Return the [x, y] coordinate for the center point of the cell that contains the specified text.  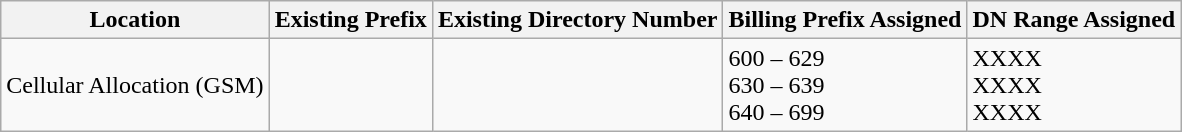
Existing Directory Number [578, 20]
DN Range Assigned [1074, 20]
600 – 629630 – 639640 – 699 [845, 85]
Cellular Allocation (GSM) [135, 85]
XXXXXXXXXXXX [1074, 85]
Billing Prefix Assigned [845, 20]
Location [135, 20]
Existing Prefix [350, 20]
